Output the [X, Y] coordinate of the center of the cell containing the given text.  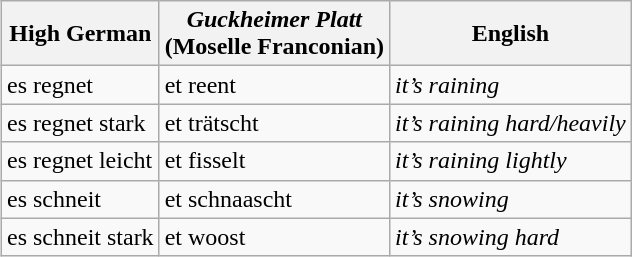
et fisselt [274, 161]
es regnet [80, 85]
it’s raining [511, 85]
it’s raining lightly [511, 161]
it’s snowing hard [511, 237]
et woost [274, 237]
es schneit [80, 199]
Guckheimer Platt(Moselle Franconian) [274, 34]
et reent [274, 85]
English [511, 34]
it’s raining hard/heavily [511, 123]
et schnaascht [274, 199]
es regnet stark [80, 123]
es regnet leicht [80, 161]
High German [80, 34]
es schneit stark [80, 237]
et trätscht [274, 123]
it’s snowing [511, 199]
